Capture the cell that displays the provided text and extract its [x, y] central coordinate. 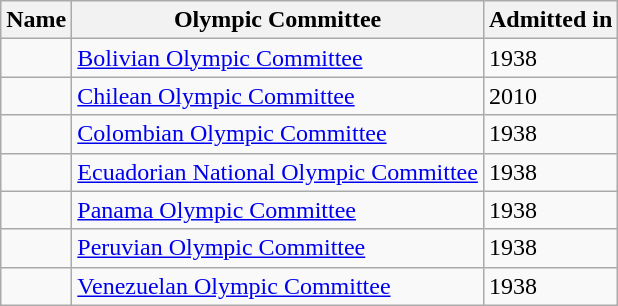
Peruvian Olympic Committee [278, 248]
Olympic Committee [278, 20]
Panama Olympic Committee [278, 210]
Chilean Olympic Committee [278, 96]
Bolivian Olympic Committee [278, 58]
Venezuelan Olympic Committee [278, 286]
Admitted in [550, 20]
2010 [550, 96]
Colombian Olympic Committee [278, 134]
Ecuadorian National Olympic Committee [278, 172]
Name [36, 20]
